Detect which cell encompasses the target text, then output its (X, Y) center coordinate. 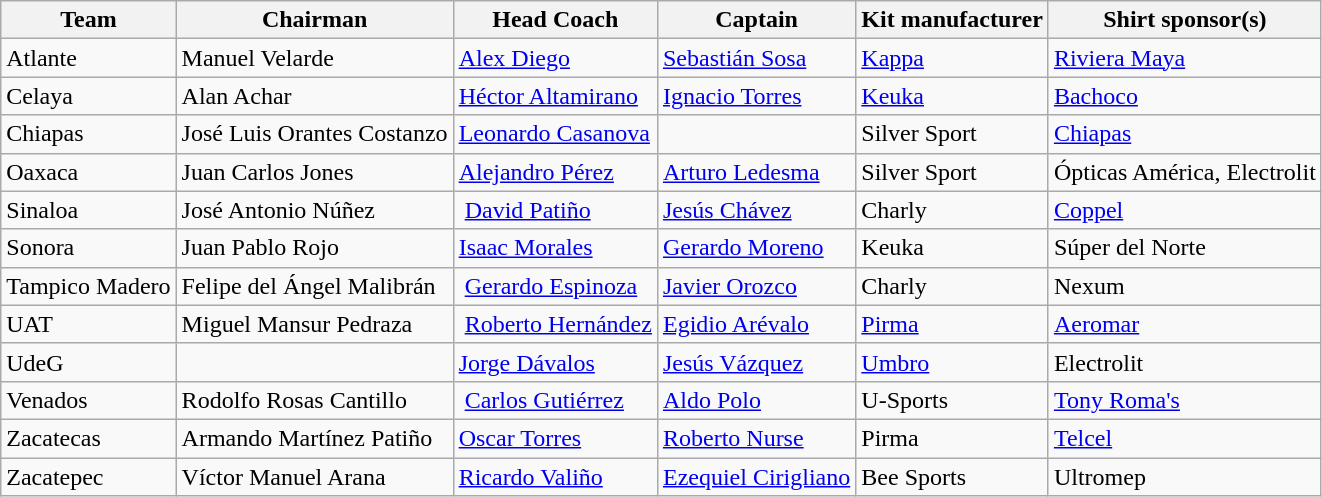
Ricardo Valiño (555, 477)
Gerardo Espinoza (555, 286)
Sonora (88, 248)
Zacatecas (88, 438)
Nexum (1184, 286)
Gerardo Moreno (756, 248)
José Luis Orantes Costanzo (314, 134)
Roberto Hernández (555, 324)
Riviera Maya (1184, 58)
Roberto Nurse (756, 438)
Juan Carlos Jones (314, 172)
Víctor Manuel Arana (314, 477)
José Antonio Núñez (314, 210)
Telcel (1184, 438)
Captain (756, 20)
Tony Roma's (1184, 400)
Sinaloa (88, 210)
Arturo Ledesma (756, 172)
Atlante (88, 58)
U-Sports (952, 400)
Ezequiel Cirigliano (756, 477)
Bee Sports (952, 477)
Electrolit (1184, 362)
Zacatepec (88, 477)
Coppel (1184, 210)
Jorge Dávalos (555, 362)
Leonardo Casanova (555, 134)
Celaya (88, 96)
Shirt sponsor(s) (1184, 20)
Alejandro Pérez (555, 172)
Ultromep (1184, 477)
Aldo Polo (756, 400)
Miguel Mansur Pedraza (314, 324)
Armando Martínez Patiño (314, 438)
Chairman (314, 20)
Súper del Norte (1184, 248)
UdeG (88, 362)
Ignacio Torres (756, 96)
Aeromar (1184, 324)
Kappa (952, 58)
Isaac Morales (555, 248)
Bachoco (1184, 96)
Carlos Gutiérrez (555, 400)
Head Coach (555, 20)
Venados (88, 400)
Sebastián Sosa (756, 58)
Oaxaca (88, 172)
Oscar Torres (555, 438)
Jesús Chávez (756, 210)
Team (88, 20)
Héctor Altamirano (555, 96)
Umbro (952, 362)
Ópticas América, Electrolit (1184, 172)
Rodolfo Rosas Cantillo (314, 400)
Jesús Vázquez (756, 362)
UAT (88, 324)
Felipe del Ángel Malibrán (314, 286)
Javier Orozco (756, 286)
Egidio Arévalo (756, 324)
Alex Diego (555, 58)
David Patiño (555, 210)
Tampico Madero (88, 286)
Kit manufacturer (952, 20)
Manuel Velarde (314, 58)
Alan Achar (314, 96)
Juan Pablo Rojo (314, 248)
